Determine the (x, y) coordinate at the center of the cell enclosing the given text.  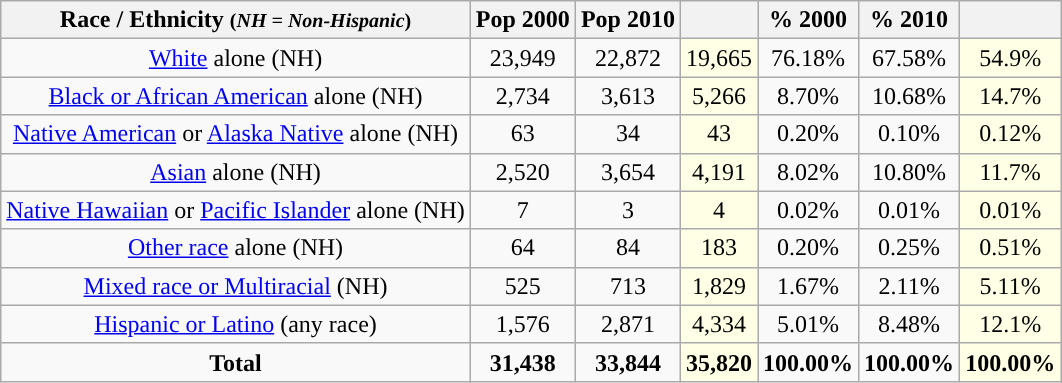
Native Hawaiian or Pacific Islander alone (NH) (236, 210)
54.9% (1010, 58)
3,654 (628, 172)
Other race alone (NH) (236, 248)
0.10% (910, 134)
4,334 (718, 324)
% 2000 (808, 20)
4 (718, 210)
7 (522, 210)
% 2010 (910, 20)
34 (628, 134)
3 (628, 210)
22,872 (628, 58)
2,520 (522, 172)
Pop 2010 (628, 20)
2,734 (522, 96)
11.7% (1010, 172)
0.02% (808, 210)
Mixed race or Multiracial (NH) (236, 286)
Native American or Alaska Native alone (NH) (236, 134)
19,665 (718, 58)
43 (718, 134)
Pop 2000 (522, 20)
2,871 (628, 324)
0.12% (1010, 134)
76.18% (808, 58)
713 (628, 286)
Asian alone (NH) (236, 172)
0.25% (910, 248)
5.01% (808, 324)
5,266 (718, 96)
33,844 (628, 362)
10.80% (910, 172)
31,438 (522, 362)
1.67% (808, 286)
Hispanic or Latino (any race) (236, 324)
35,820 (718, 362)
0.51% (1010, 248)
3,613 (628, 96)
12.1% (1010, 324)
10.68% (910, 96)
8.48% (910, 324)
8.70% (808, 96)
White alone (NH) (236, 58)
Total (236, 362)
63 (522, 134)
1,829 (718, 286)
14.7% (1010, 96)
Black or African American alone (NH) (236, 96)
23,949 (522, 58)
64 (522, 248)
1,576 (522, 324)
4,191 (718, 172)
183 (718, 248)
Race / Ethnicity (NH = Non-Hispanic) (236, 20)
5.11% (1010, 286)
8.02% (808, 172)
84 (628, 248)
2.11% (910, 286)
67.58% (910, 58)
525 (522, 286)
